Scan for the cell matching the given text and deliver its (x, y) coordinate at center. 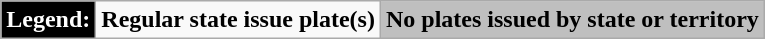
No plates issued by state or territory (572, 20)
Legend: (48, 20)
Regular state issue plate(s) (238, 20)
